For the text-containing cell, return its midpoint in (X, Y) coordinate format. 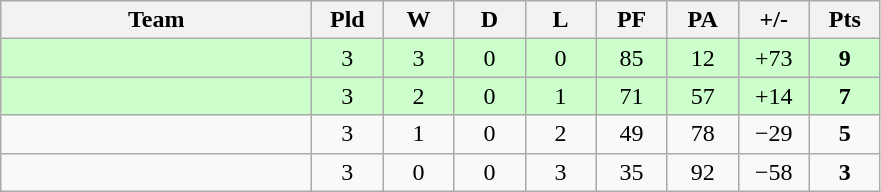
5 (844, 134)
49 (632, 134)
78 (702, 134)
9 (844, 58)
71 (632, 96)
+73 (774, 58)
−58 (774, 172)
+14 (774, 96)
L (560, 20)
85 (632, 58)
PA (702, 20)
92 (702, 172)
+/- (774, 20)
−29 (774, 134)
Team (156, 20)
Pts (844, 20)
W (418, 20)
Pld (348, 20)
12 (702, 58)
7 (844, 96)
D (490, 20)
57 (702, 96)
35 (632, 172)
PF (632, 20)
